Capture the cell that displays the provided text and extract its (x, y) central coordinate. 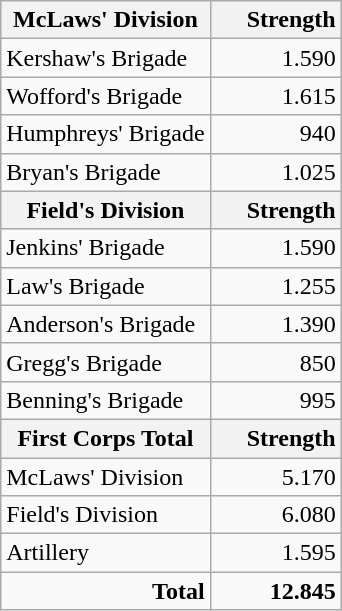
850 (276, 362)
First Corps Total (106, 438)
Wofford's Brigade (106, 96)
Jenkins' Brigade (106, 248)
1.595 (276, 553)
Kershaw's Brigade (106, 58)
5.170 (276, 477)
Benning's Brigade (106, 400)
6.080 (276, 515)
Total (106, 591)
Law's Brigade (106, 286)
1.390 (276, 324)
1.255 (276, 286)
Artillery (106, 553)
1.615 (276, 96)
Gregg's Brigade (106, 362)
1.025 (276, 172)
Anderson's Brigade (106, 324)
995 (276, 400)
Bryan's Brigade (106, 172)
940 (276, 134)
12.845 (276, 591)
Humphreys' Brigade (106, 134)
